Search for the cell housing the specified text and yield its (x, y) center coordinate. 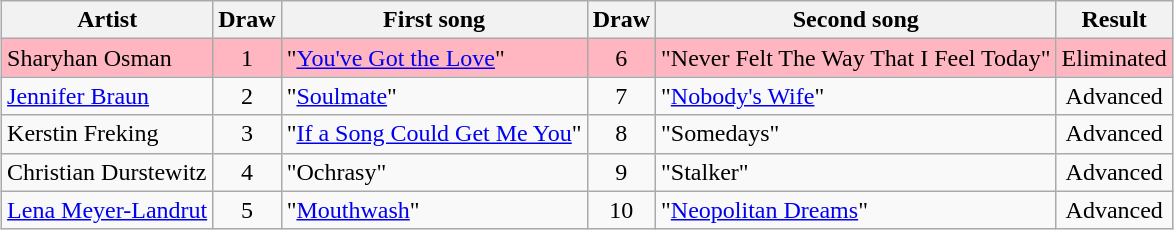
"Neopolitan Dreams" (856, 210)
Second song (856, 20)
First song (434, 20)
7 (621, 96)
5 (247, 210)
"Nobody's Wife" (856, 96)
"Somedays" (856, 134)
Lena Meyer-Landrut (108, 210)
"Stalker" (856, 172)
"Mouthwash" (434, 210)
Kerstin Freking (108, 134)
Artist (108, 20)
"Soulmate" (434, 96)
"If a Song Could Get Me You" (434, 134)
Sharyhan Osman (108, 58)
6 (621, 58)
"You've Got the Love" (434, 58)
9 (621, 172)
Christian Durstewitz (108, 172)
2 (247, 96)
Result (1114, 20)
10 (621, 210)
"Never Felt The Way That I Feel Today" (856, 58)
8 (621, 134)
"Ochrasy" (434, 172)
Eliminated (1114, 58)
4 (247, 172)
Jennifer Braun (108, 96)
1 (247, 58)
3 (247, 134)
